Return [X, Y] of the center of cell containing provided text 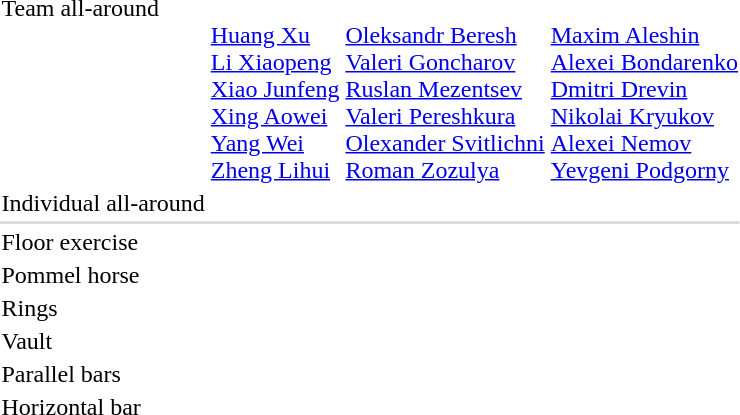
Vault [103, 341]
Rings [103, 308]
Floor exercise [103, 242]
Parallel bars [103, 374]
Pommel horse [103, 275]
Individual all-around [103, 203]
